Scan for the cell matching the given text and deliver its [X, Y] coordinate at center. 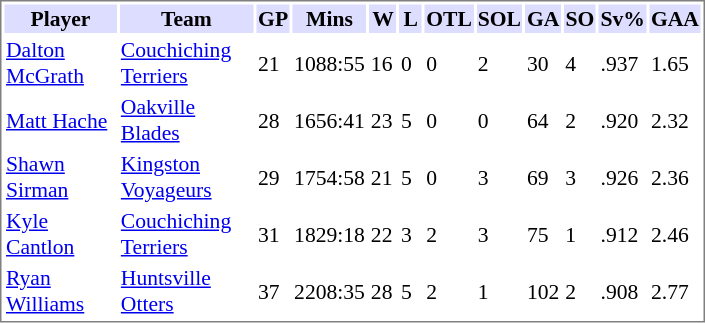
29 [274, 177]
64 [542, 120]
Sv% [622, 18]
.920 [622, 120]
Matt Hache [60, 120]
1754:58 [330, 177]
1829:18 [330, 234]
GAA [674, 18]
SO [580, 18]
1088:55 [330, 63]
16 [382, 63]
Kingston Voyageurs [186, 177]
23 [382, 120]
30 [542, 63]
4 [580, 63]
Player [60, 18]
.912 [622, 234]
75 [542, 234]
Shawn Sirman [60, 177]
1656:41 [330, 120]
.937 [622, 63]
69 [542, 177]
Mins [330, 18]
OTL [450, 18]
.926 [622, 177]
1.65 [674, 63]
Dalton McGrath [60, 63]
Ryan Williams [60, 291]
GP [274, 18]
37 [274, 291]
W [382, 18]
2.32 [674, 120]
.908 [622, 291]
31 [274, 234]
SOL [499, 18]
Kyle Cantlon [60, 234]
2.77 [674, 291]
GA [542, 18]
2208:35 [330, 291]
L [411, 18]
Huntsville Otters [186, 291]
22 [382, 234]
Team [186, 18]
2.46 [674, 234]
Oakville Blades [186, 120]
2.36 [674, 177]
102 [542, 291]
